Output the (x, y) coordinate of the center of the cell containing the given text.  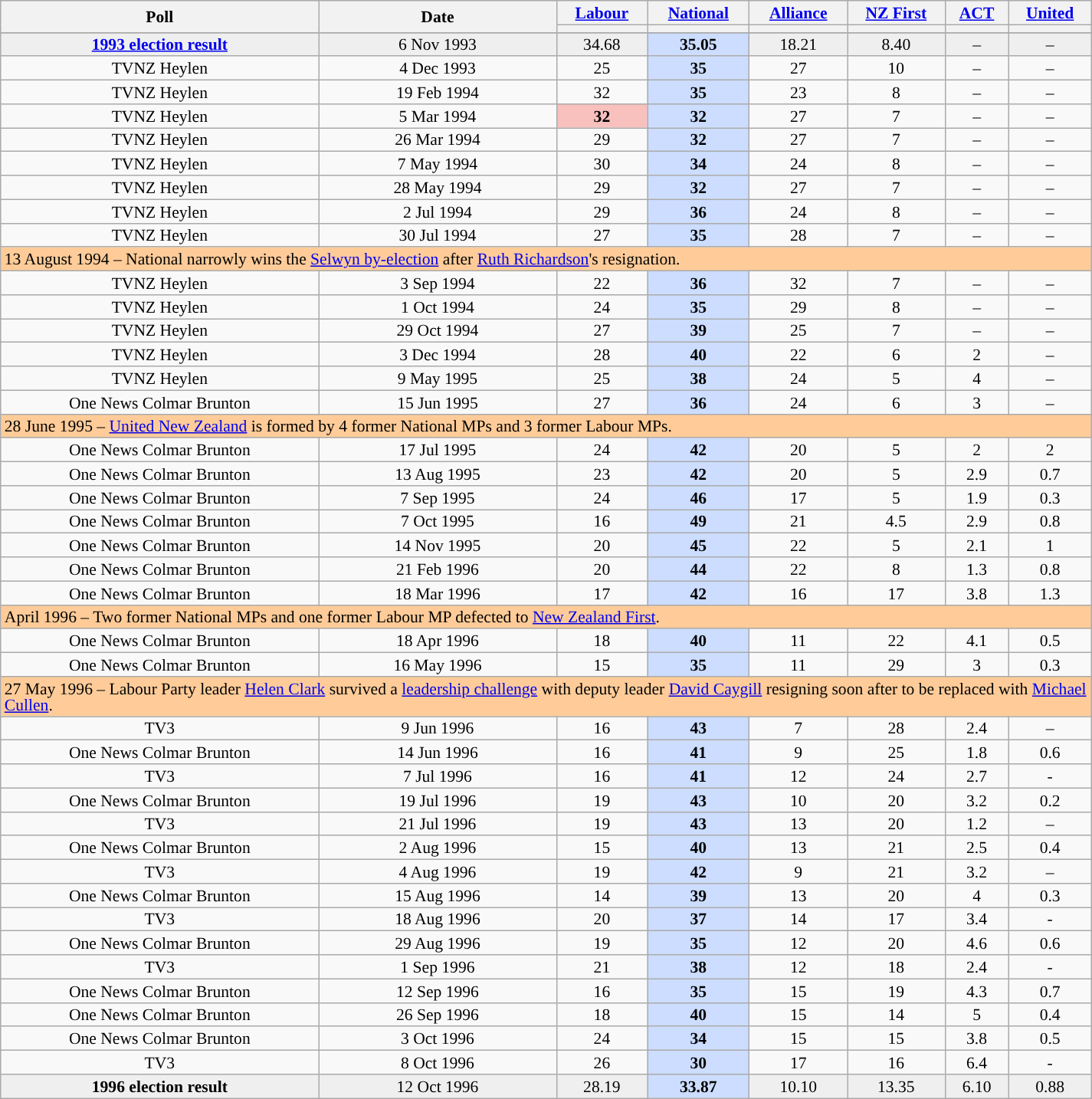
2.7 (976, 776)
16 May 1996 (438, 665)
4.1 (976, 641)
6 Nov 1993 (438, 44)
17 Jul 1995 (438, 451)
30 Jul 1994 (438, 235)
18 Mar 1996 (438, 593)
34.68 (602, 44)
NZ First (897, 12)
4 Dec 1993 (438, 69)
Date (438, 17)
1.2 (976, 823)
0.2 (1050, 800)
Poll (159, 17)
21 Jul 1996 (438, 823)
1993 election result (159, 44)
2 Aug 1996 (438, 848)
National (699, 12)
3 Oct 1996 (438, 1039)
1 (1050, 546)
28 May 1994 (438, 187)
2.5 (976, 848)
15 Aug 1996 (438, 895)
9 Jun 1996 (438, 728)
13 August 1994 – National narrowly wins the Selwyn by-election after Ruth Richardson's resignation. (546, 259)
6.10 (976, 1087)
14 Nov 1995 (438, 546)
29 Aug 1996 (438, 943)
7 May 1994 (438, 164)
3 Dec 1994 (438, 354)
8.40 (897, 44)
18.21 (799, 44)
April 1996 – Two former National MPs and one former Labour MP defected to New Zealand First. (546, 616)
4.6 (976, 943)
33.87 (699, 1087)
4 Aug 1996 (438, 872)
19 Jul 1996 (438, 800)
46 (699, 498)
28.19 (602, 1087)
3.4 (976, 920)
6.4 (976, 1062)
45 (699, 546)
1996 election result (159, 1087)
Alliance (799, 12)
1.8 (976, 753)
2 Jul 1994 (438, 212)
13 Aug 1995 (438, 474)
21 Feb 1996 (438, 569)
18 Apr 1996 (438, 641)
13.35 (897, 1087)
15 Jun 1995 (438, 402)
4.3 (976, 990)
7 Sep 1995 (438, 498)
26 Mar 1994 (438, 139)
7 Oct 1995 (438, 521)
9 May 1995 (438, 379)
29 Oct 1994 (438, 331)
3 Sep 1994 (438, 284)
26 Sep 1996 (438, 1015)
1 Sep 1996 (438, 967)
7 Jul 1996 (438, 776)
0.88 (1050, 1087)
26 (602, 1062)
49 (699, 521)
19 Feb 1994 (438, 92)
44 (699, 569)
8 Oct 1996 (438, 1062)
10.10 (799, 1087)
5 Mar 1994 (438, 116)
14 Jun 1996 (438, 753)
2.1 (976, 546)
1 Oct 1994 (438, 307)
4.5 (897, 521)
12 Oct 1996 (438, 1087)
1.9 (976, 498)
18 Aug 1996 (438, 920)
12 Sep 1996 (438, 990)
35.05 (699, 44)
United (1050, 12)
Labour (602, 12)
37 (699, 920)
ACT (976, 12)
28 June 1995 – United New Zealand is formed by 4 former National MPs and 3 former Labour MPs. (546, 426)
